From the cell containing the given text, extract its center point as [X, Y] coordinate. 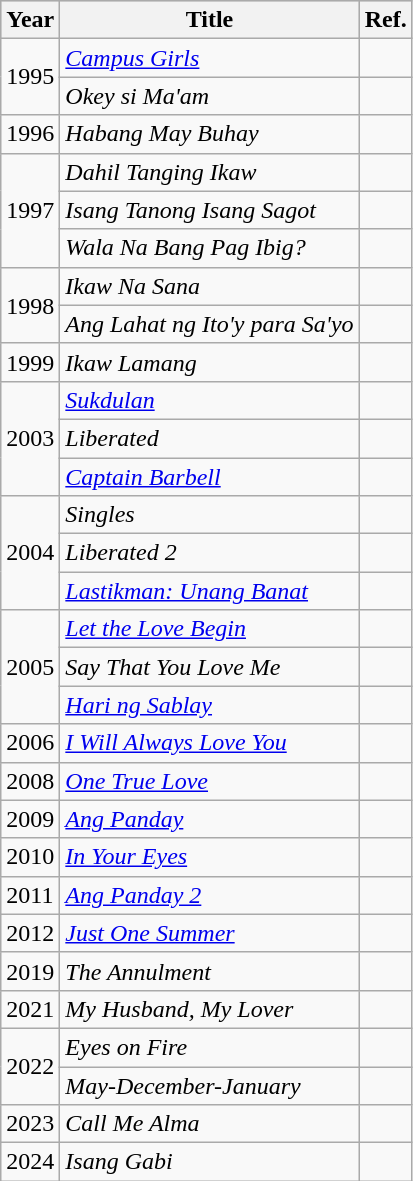
1998 [30, 305]
2011 [30, 895]
Liberated 2 [210, 553]
Captain Barbell [210, 477]
Ikaw Na Sana [210, 286]
2009 [30, 819]
2010 [30, 857]
Campus Girls [210, 58]
1999 [30, 362]
Title [210, 20]
Year [30, 20]
Just One Summer [210, 933]
Say That You Love Me [210, 667]
One True Love [210, 781]
Ang Lahat ng Ito'y para Sa'yo [210, 324]
Ang Panday [210, 819]
1995 [30, 77]
1996 [30, 134]
2004 [30, 553]
Wala Na Bang Pag Ibig? [210, 248]
2008 [30, 781]
Isang Tanong Isang Sagot [210, 210]
The Annulment [210, 971]
My Husband, My Lover [210, 1009]
In Your Eyes [210, 857]
2023 [30, 1124]
Ikaw Lamang [210, 362]
Isang Gabi [210, 1162]
Lastikman: Unang Banat [210, 591]
May-December-January [210, 1085]
Singles [210, 515]
2024 [30, 1162]
I Will Always Love You [210, 743]
Sukdulan [210, 400]
Hari ng Sablay [210, 705]
Ref. [386, 20]
Okey si Ma'am [210, 96]
2021 [30, 1009]
2012 [30, 933]
2003 [30, 438]
Call Me Alma [210, 1124]
Liberated [210, 438]
Eyes on Fire [210, 1047]
2019 [30, 971]
Dahil Tanging Ikaw [210, 172]
Habang May Buhay [210, 134]
1997 [30, 210]
2006 [30, 743]
2005 [30, 667]
Let the Love Begin [210, 629]
2022 [30, 1066]
Ang Panday 2 [210, 895]
